Pinpoint the cell where the given text exists, returning its (X, Y) midpoint coordinate. 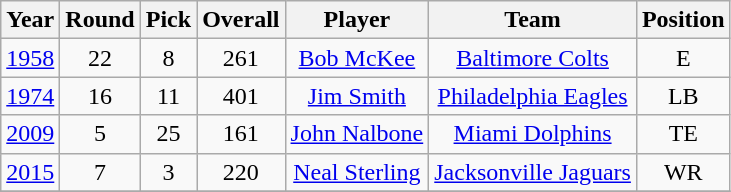
Neal Sterling (357, 172)
Pick (168, 20)
Player (357, 20)
1974 (30, 96)
5 (100, 134)
161 (241, 134)
2009 (30, 134)
22 (100, 58)
LB (683, 96)
3 (168, 172)
Team (533, 20)
Overall (241, 20)
16 (100, 96)
Jacksonville Jaguars (533, 172)
Baltimore Colts (533, 58)
Bob McKee (357, 58)
John Nalbone (357, 134)
Philadelphia Eagles (533, 96)
25 (168, 134)
Round (100, 20)
WR (683, 172)
11 (168, 96)
2015 (30, 172)
TE (683, 134)
8 (168, 58)
220 (241, 172)
261 (241, 58)
Miami Dolphins (533, 134)
Position (683, 20)
1958 (30, 58)
7 (100, 172)
E (683, 58)
401 (241, 96)
Year (30, 20)
Jim Smith (357, 96)
